Return the (X, Y) coordinate for the center point of the cell that contains the specified text.  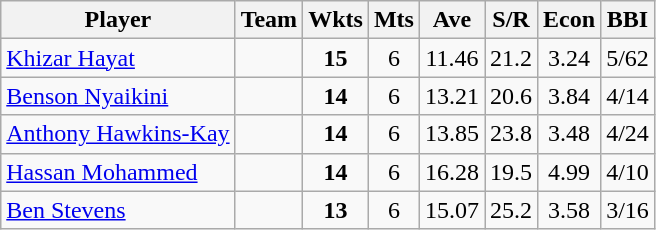
Wkts (336, 20)
13.21 (452, 96)
BBI (628, 20)
Hassan Mohammed (118, 172)
13.85 (452, 134)
5/62 (628, 58)
25.2 (510, 210)
19.5 (510, 172)
15 (336, 58)
3.84 (570, 96)
21.2 (510, 58)
4/14 (628, 96)
4.99 (570, 172)
Team (269, 20)
23.8 (510, 134)
Econ (570, 20)
4/10 (628, 172)
15.07 (452, 210)
3/16 (628, 210)
3.24 (570, 58)
20.6 (510, 96)
S/R (510, 20)
3.58 (570, 210)
3.48 (570, 134)
4/24 (628, 134)
Mts (394, 20)
Khizar Hayat (118, 58)
Player (118, 20)
11.46 (452, 58)
Ave (452, 20)
13 (336, 210)
Ben Stevens (118, 210)
16.28 (452, 172)
Benson Nyaikini (118, 96)
Anthony Hawkins-Kay (118, 134)
